Detect which cell encompasses the target text, then output its (X, Y) center coordinate. 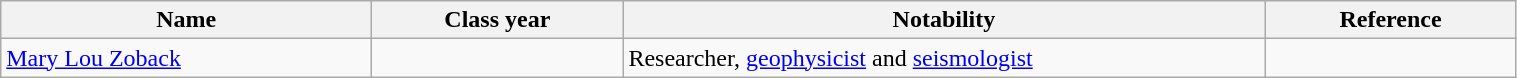
Class year (498, 20)
Notability (944, 20)
Reference (1390, 20)
Name (186, 20)
Researcher, geophysicist and seismologist (944, 58)
Mary Lou Zoback (186, 58)
